Provide the [x, y] coordinate of the cell's center where the given text is located.  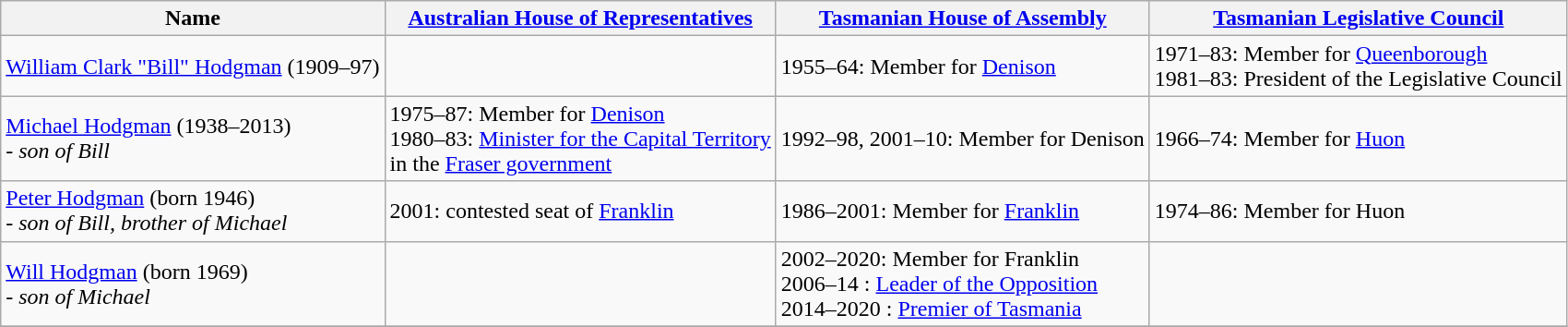
Name [193, 18]
Will Hodgman (born 1969) - son of Michael [193, 284]
2002–2020: Member for Franklin 2006–14 : Leader of the Opposition 2014–2020 : Premier of Tasmania [963, 284]
1971–83: Member for Queenborough 1981–83: President of the Legislative Council [1358, 67]
1966–74: Member for Huon [1358, 139]
2001: contested seat of Franklin [580, 211]
1955–64: Member for Denison [963, 67]
Australian House of Representatives [580, 18]
Michael Hodgman (1938–2013) - son of Bill [193, 139]
Tasmanian Legislative Council [1358, 18]
1974–86: Member for Huon [1358, 211]
Tasmanian House of Assembly [963, 18]
Peter Hodgman (born 1946) - son of Bill, brother of Michael [193, 211]
1992–98, 2001–10: Member for Denison [963, 139]
William Clark "Bill" Hodgman (1909–97) [193, 67]
1975–87: Member for Denison 1980–83: Minister for the Capital Territory in the Fraser government [580, 139]
1986–2001: Member for Franklin [963, 211]
